Determine the (X, Y) coordinate at the center of the cell enclosing the given text.  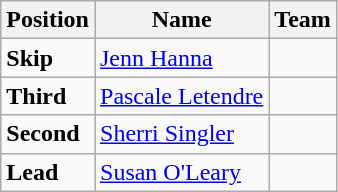
Third (48, 96)
Lead (48, 172)
Position (48, 20)
Jenn Hanna (181, 58)
Skip (48, 58)
Name (181, 20)
Pascale Letendre (181, 96)
Team (303, 20)
Second (48, 134)
Susan O'Leary (181, 172)
Sherri Singler (181, 134)
